Output the (X, Y) coordinate of the center of the cell containing the given text.  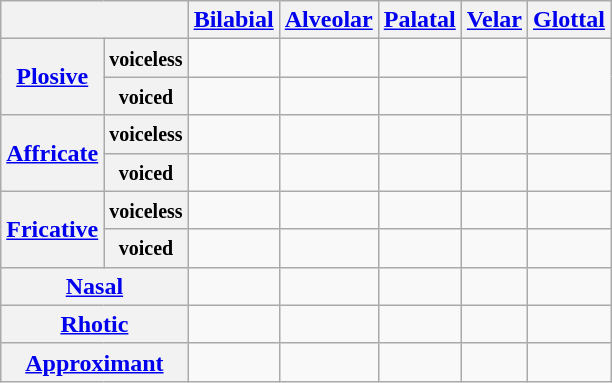
Velar (494, 20)
Rhotic (94, 324)
Nasal (94, 286)
Affricate (52, 153)
Palatal (420, 20)
Bilabial (234, 20)
Fricative (52, 229)
Glottal (568, 20)
Alveolar (328, 20)
Plosive (52, 77)
Approximant (94, 362)
